Capture the cell that displays the provided text and extract its (X, Y) central coordinate. 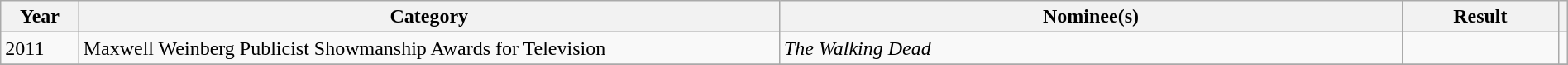
The Walking Dead (1090, 48)
Nominee(s) (1090, 17)
Category (428, 17)
Result (1480, 17)
2011 (40, 48)
Year (40, 17)
Maxwell Weinberg Publicist Showmanship Awards for Television (428, 48)
